Extract the (X, Y) coordinate from the center of the cell holding the provided text.  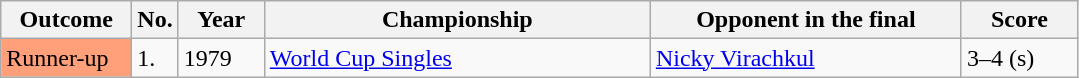
Championship (457, 20)
No. (155, 20)
3–4 (s) (1019, 58)
World Cup Singles (457, 58)
Opponent in the final (806, 20)
Outcome (66, 20)
1. (155, 58)
Runner-up (66, 58)
Year (221, 20)
Nicky Virachkul (806, 58)
Score (1019, 20)
1979 (221, 58)
